Output the (X, Y) coordinate of the center of the cell containing the given text.  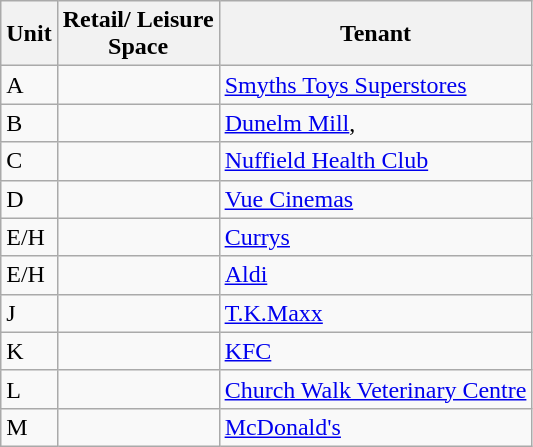
Vue Cinemas (376, 199)
L (29, 389)
Unit (29, 34)
KFC (376, 351)
A (29, 85)
T.K.Maxx (376, 313)
D (29, 199)
Retail/ LeisureSpace (138, 34)
C (29, 161)
Aldi (376, 275)
Smyths Toys Superstores (376, 85)
Currys (376, 237)
Church Walk Veterinary Centre (376, 389)
Nuffield Health Club (376, 161)
J (29, 313)
K (29, 351)
Dunelm Mill, (376, 123)
McDonald's (376, 427)
B (29, 123)
M (29, 427)
Tenant (376, 34)
